Find where the given text appears and provide that cell's center as [X, Y] coordinate. 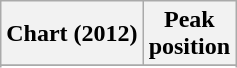
Peakposition [189, 34]
Chart (2012) [72, 34]
